Return the (x, y) coordinate for the center point of the cell that contains the specified text.  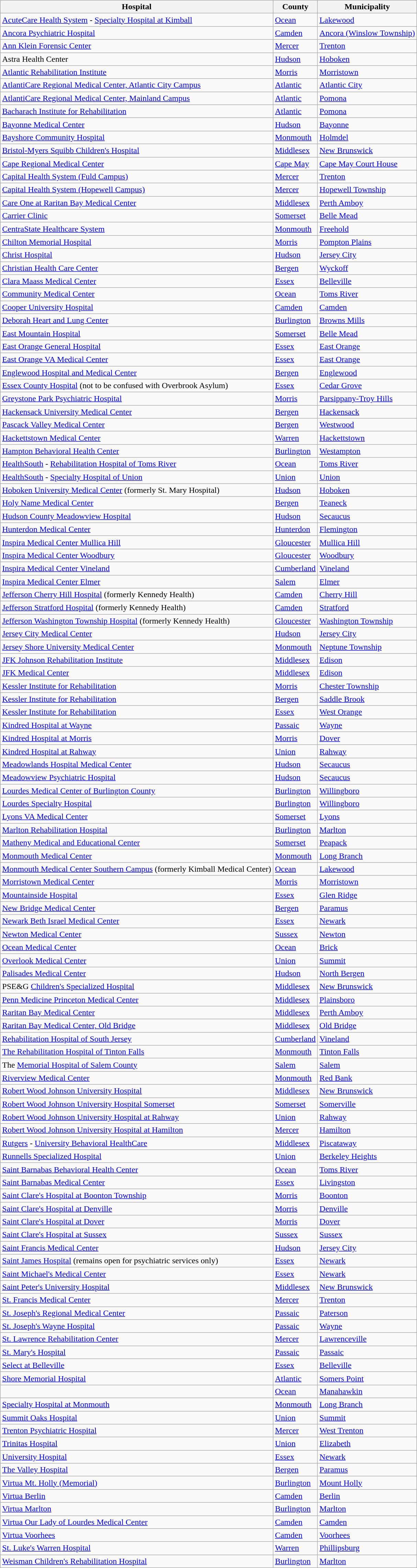
Monmouth Medical Center Southern Campus (formerly Kimball Medical Center) (137, 869)
Mullica Hill (367, 542)
Weisman Children's Rehabilitation Hospital (137, 1561)
Meadowlands Hospital Medical Center (137, 764)
St. Francis Medical Center (137, 1300)
Trenton Psychiatric Hospital (137, 1431)
Meadowview Psychiatric Hospital (137, 777)
Jefferson Stratford Hospital (formerly Kennedy Health) (137, 608)
Elmer (367, 582)
Mount Holly (367, 1483)
Newton (367, 934)
Virtua Berlin (137, 1496)
St. Joseph's Regional Medical Center (137, 1313)
Paterson (367, 1313)
Holy Name Medical Center (137, 503)
St. Joseph's Wayne Hospital (137, 1326)
Bristol-Myers Squibb Children's Hospital (137, 150)
East Orange VA Medical Center (137, 359)
Voorhees (367, 1535)
Cedar Grove (367, 386)
Saint Clare's Hospital at Sussex (137, 1235)
Englewood Hospital and Medical Center (137, 372)
Chester Township (367, 686)
Riverview Medical Center (137, 1078)
Pascack Valley Medical Center (137, 425)
Cherry Hill (367, 595)
West Trenton (367, 1431)
Hunterdon (296, 529)
Bayonne Medical Center (137, 124)
Hackettstown (367, 438)
AtlantiCare Regional Medical Center, Atlantic City Campus (137, 85)
Kindred Hospital at Morris (137, 738)
Morristown Medical Center (137, 882)
Robert Wood Johnson University Hospital at Rahway (137, 1117)
Cape May (296, 164)
The Valley Hospital (137, 1470)
Stratford (367, 608)
Westwood (367, 425)
Saint Clare's Hospital at Dover (137, 1222)
Saddle Brook (367, 699)
Hackensack University Medical Center (137, 412)
St. Lawrence Rehabilitation Center (137, 1339)
Select at Belleville (137, 1365)
Ancora (Winslow Township) (367, 33)
Shore Memorial Hospital (137, 1378)
Virtua Voorhees (137, 1535)
Bayonne (367, 124)
Deborah Heart and Lung Center (137, 320)
Robert Wood Johnson University Hospital (137, 1091)
HealthSouth - Specialty Hospital of Union (137, 477)
Rutgers - University Behavioral HealthCare (137, 1143)
Runnells Specialized Hospital (137, 1156)
Tinton Falls (367, 1052)
Newark Beth Israel Medical Center (137, 921)
Parsippany-Troy Hills (367, 399)
Astra Health Center (137, 59)
Plainsboro (367, 1000)
Cape May Court House (367, 164)
Hudson County Meadowview Hospital (137, 516)
Brick (367, 947)
Raritan Bay Medical Center, Old Bridge (137, 1026)
Washington Township (367, 621)
Essex County Hospital (not to be confused with Overbrook Asylum) (137, 386)
Saint Peter's University Hospital (137, 1287)
Ancora Psychiatric Hospital (137, 33)
Chilton Memorial Hospital (137, 242)
Summit Oaks Hospital (137, 1418)
Raritan Bay Medical Center (137, 1013)
Jefferson Cherry Hill Hospital (formerly Kennedy Health) (137, 595)
Newton Medical Center (137, 934)
JFK Johnson Rehabilitation Institute (137, 660)
Inspira Medical Center Elmer (137, 582)
Inspira Medical Center Vineland (137, 568)
Robert Wood Johnson University Hospital at Hamilton (137, 1130)
Teaneck (367, 503)
Inspira Medical Center Woodbury (137, 555)
CentraState Healthcare System (137, 229)
Piscataway (367, 1143)
Hackensack (367, 412)
Monmouth Medical Center (137, 856)
Cooper University Hospital (137, 307)
Somers Point (367, 1378)
Inspira Medical Center Mullica Hill (137, 542)
JFK Medical Center (137, 673)
Christ Hospital (137, 255)
Clara Maass Medical Center (137, 281)
Saint Francis Medical Center (137, 1248)
Saint Michael's Medical Center (137, 1274)
Hackettstown Medical Center (137, 438)
Capital Health System (Hopewell Campus) (137, 190)
Care One at Raritan Bay Medical Center (137, 203)
Neptune Township (367, 647)
Red Bank (367, 1078)
Westampton (367, 451)
Jefferson Washington Township Hospital (formerly Kennedy Health) (137, 621)
Englewood (367, 372)
Trinitas Hospital (137, 1444)
Atlantic Rehabilitation Institute (137, 72)
Hopewell Township (367, 190)
Lourdes Specialty Hospital (137, 804)
Atlantic City (367, 85)
East Mountain Hospital (137, 333)
Kindred Hospital at Wayne (137, 725)
Specialty Hospital at Monmouth (137, 1404)
Hoboken University Medical Center (formerly St. Mary Hospital) (137, 490)
Pompton Plains (367, 242)
Peapack (367, 843)
Bayshore Community Hospital (137, 137)
Berlin (367, 1496)
Hamilton (367, 1130)
AcuteCare Health System - Specialty Hospital at Kimball (137, 20)
Browns Mills (367, 320)
West Orange (367, 712)
Old Bridge (367, 1026)
Saint Clare's Hospital at Boonton Township (137, 1195)
Ocean Medical Center (137, 947)
Overlook Medical Center (137, 960)
St. Mary's Hospital (137, 1352)
Elizabeth (367, 1444)
Carrier Clinic (137, 216)
East Orange General Hospital (137, 346)
Glen Ridge (367, 895)
Lyons VA Medical Center (137, 817)
St. Luke's Warren Hospital (137, 1548)
AtlantiCare Regional Medical Center, Mainland Campus (137, 98)
Holmdel (367, 137)
Saint Barnabas Medical Center (137, 1182)
Capital Health System (Fuld Campus) (137, 177)
Ann Klein Forensic Center (137, 46)
Mountainside Hospital (137, 895)
Hampton Behavioral Health Center (137, 451)
Municipality (367, 7)
University Hospital (137, 1457)
Saint Clare's Hospital at Denville (137, 1208)
Manahawkin (367, 1391)
Somerville (367, 1104)
Marlton Rehabilitation Hospital (137, 830)
Virtua Mt. Holly (Memorial) (137, 1483)
Wyckoff (367, 268)
PSE&G Children's Specialized Hospital (137, 986)
Penn Medicine Princeton Medical Center (137, 1000)
Hospital (137, 7)
North Bergen (367, 973)
Jersey Shore University Medical Center (137, 647)
Saint Barnabas Behavioral Health Center (137, 1169)
Lyons (367, 817)
The Rehabilitation Hospital of Tinton Falls (137, 1052)
HealthSouth - Rehabilitation Hospital of Toms River (137, 464)
Boonton (367, 1195)
County (296, 7)
Rehabilitation Hospital of South Jersey (137, 1039)
Palisades Medical Center (137, 973)
New Bridge Medical Center (137, 908)
Bacharach Institute for Rehabilitation (137, 111)
Lourdes Medical Center of Burlington County (137, 790)
The Memorial Hospital of Salem County (137, 1065)
Robert Wood Johnson University Hospital Somerset (137, 1104)
Community Medical Center (137, 294)
Phillipsburg (367, 1548)
Lawrenceville (367, 1339)
Christian Health Care Center (137, 268)
Jersey City Medical Center (137, 634)
Virtua Our Lady of Lourdes Medical Center (137, 1522)
Matheny Medical and Educational Center (137, 843)
Greystone Park Psychiatric Hospital (137, 399)
Berkeley Heights (367, 1156)
Flemington (367, 529)
Livingston (367, 1182)
Hunterdon Medical Center (137, 529)
Saint James Hospital (remains open for psychiatric services only) (137, 1261)
Kindred Hospital at Rahway (137, 751)
Cape Regional Medical Center (137, 164)
Freehold (367, 229)
Virtua Marlton (137, 1509)
Denville (367, 1208)
Woodbury (367, 555)
